Provide the [X, Y] coordinate of the cell's center where the given text is located.  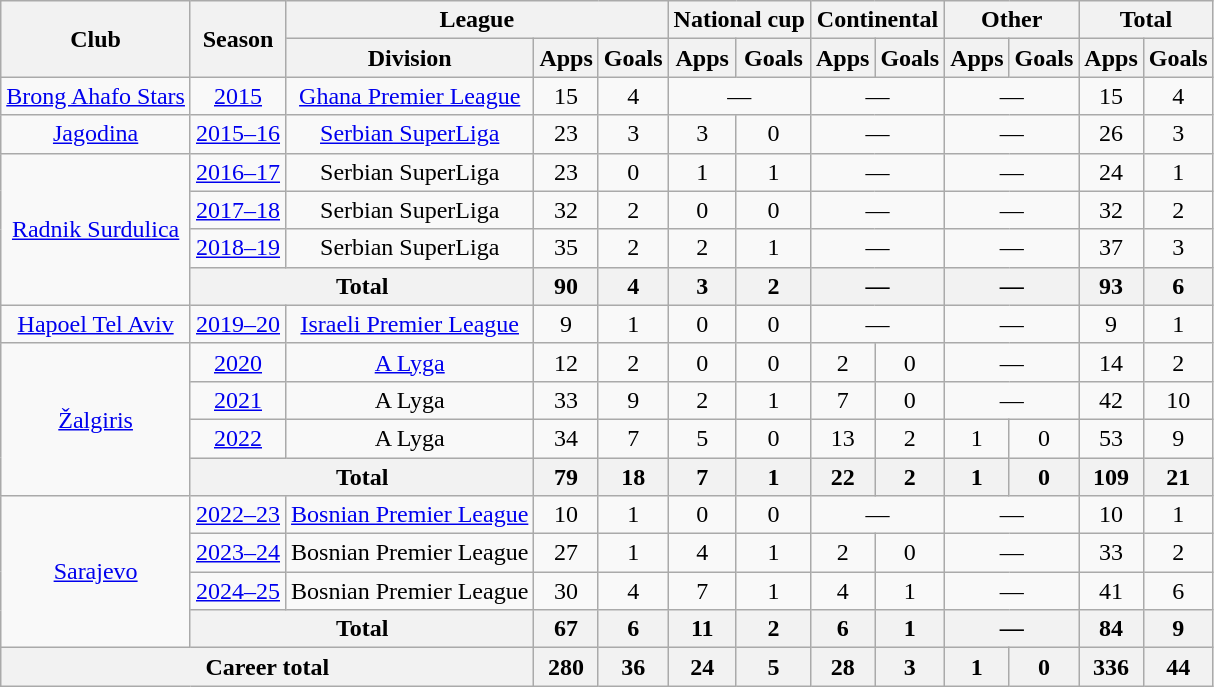
Season [238, 39]
280 [566, 667]
Continental [877, 20]
2019–20 [238, 324]
2022 [238, 438]
11 [702, 629]
109 [1111, 477]
2024–25 [238, 591]
Other [1012, 20]
37 [1111, 248]
League [477, 20]
336 [1111, 667]
2018–19 [238, 248]
79 [566, 477]
12 [566, 362]
67 [566, 629]
14 [1111, 362]
2023–24 [238, 553]
2015 [238, 96]
90 [566, 286]
2022–23 [238, 515]
Radnik Surdulica [96, 229]
18 [633, 477]
Jagodina [96, 134]
Ghana Premier League [410, 96]
42 [1111, 400]
Israeli Premier League [410, 324]
53 [1111, 438]
44 [1178, 667]
13 [842, 438]
Sarajevo [96, 572]
30 [566, 591]
84 [1111, 629]
27 [566, 553]
2021 [238, 400]
2015–16 [238, 134]
2017–18 [238, 210]
41 [1111, 591]
Career total [268, 667]
36 [633, 667]
2016–17 [238, 172]
Club [96, 39]
26 [1111, 134]
2020 [238, 362]
21 [1178, 477]
28 [842, 667]
Division [410, 58]
National cup [739, 20]
35 [566, 248]
Hapoel Tel Aviv [96, 324]
Žalgiris [96, 419]
93 [1111, 286]
34 [566, 438]
Brong Ahafo Stars [96, 96]
22 [842, 477]
